Capture the cell that displays the provided text and extract its [X, Y] central coordinate. 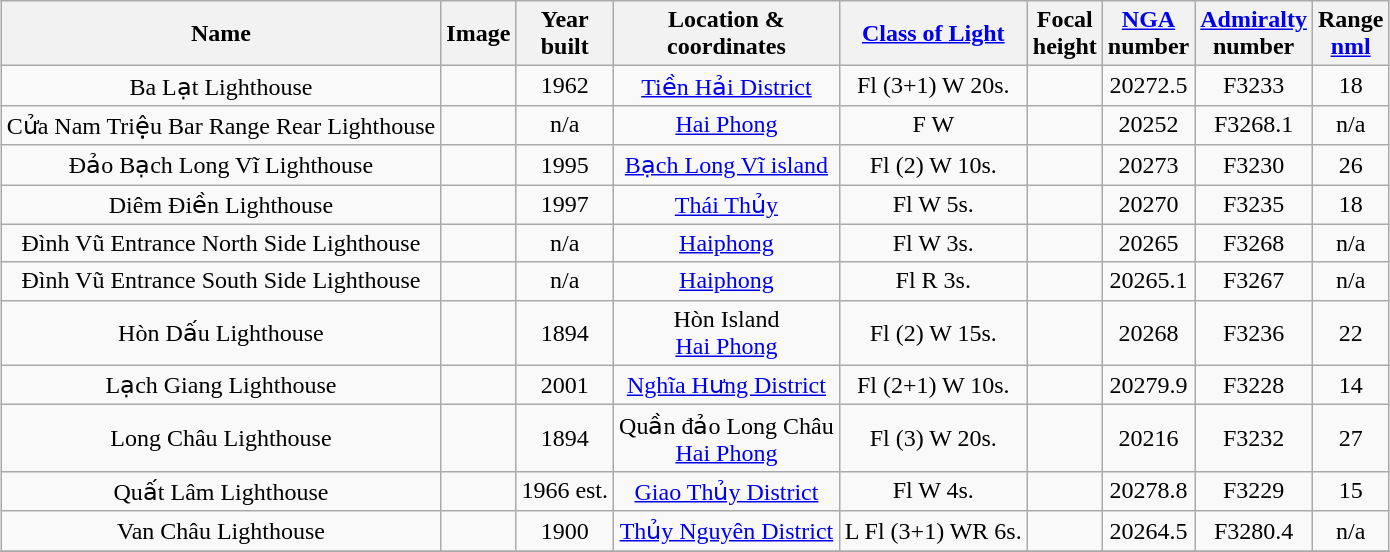
20268 [1148, 332]
Hai Phong [727, 125]
Fl W 3s. [933, 243]
NGAnumber [1148, 34]
20264.5 [1148, 531]
Hòn Dấu Lighthouse [221, 332]
Quất Lâm Lighthouse [221, 491]
Fl W 4s. [933, 491]
1995 [565, 165]
Admiraltynumber [1254, 34]
Lạch Giang Lighthouse [221, 385]
20265 [1148, 243]
Van Châu Lighthouse [221, 531]
F3229 [1254, 491]
Quần đảo Long Châu Hai Phong [727, 438]
2001 [565, 385]
F W [933, 125]
Đình Vũ Entrance North Side Lighthouse [221, 243]
Image [478, 34]
Đảo Bạch Long Vĩ Lighthouse [221, 165]
F3267 [1254, 281]
Fl (2) W 15s. [933, 332]
20252 [1148, 125]
Name [221, 34]
Long Châu Lighthouse [221, 438]
F3236 [1254, 332]
Rangenml [1350, 34]
Focalheight [1064, 34]
Fl (2+1) W 10s. [933, 385]
20273 [1148, 165]
F3233 [1254, 86]
F3228 [1254, 385]
F3268 [1254, 243]
F3280.4 [1254, 531]
L Fl (3+1) WR 6s. [933, 531]
20216 [1148, 438]
22 [1350, 332]
Fl (3) W 20s. [933, 438]
Class of Light [933, 34]
1966 est. [565, 491]
15 [1350, 491]
Hòn IslandHai Phong [727, 332]
Tiền Hải District [727, 86]
20272.5 [1148, 86]
26 [1350, 165]
1900 [565, 531]
Location & coordinates [727, 34]
Giao Thủy District [727, 491]
Thủy Nguyên District [727, 531]
Fl R 3s. [933, 281]
Bạch Long Vĩ island [727, 165]
Thái Thủy [727, 204]
1997 [565, 204]
20265.1 [1148, 281]
Cửa Nam Triệu Bar Range Rear Lighthouse [221, 125]
F3230 [1254, 165]
Đình Vũ Entrance South Side Lighthouse [221, 281]
F3235 [1254, 204]
20278.8 [1148, 491]
Yearbuilt [565, 34]
Fl (3+1) W 20s. [933, 86]
Diêm Điền Lighthouse [221, 204]
27 [1350, 438]
Nghĩa Hưng District [727, 385]
Fl (2) W 10s. [933, 165]
F3268.1 [1254, 125]
F3232 [1254, 438]
20270 [1148, 204]
Fl W 5s. [933, 204]
1962 [565, 86]
14 [1350, 385]
20279.9 [1148, 385]
Ba Lạt Lighthouse [221, 86]
